Detect which cell encompasses the target text, then output its (x, y) center coordinate. 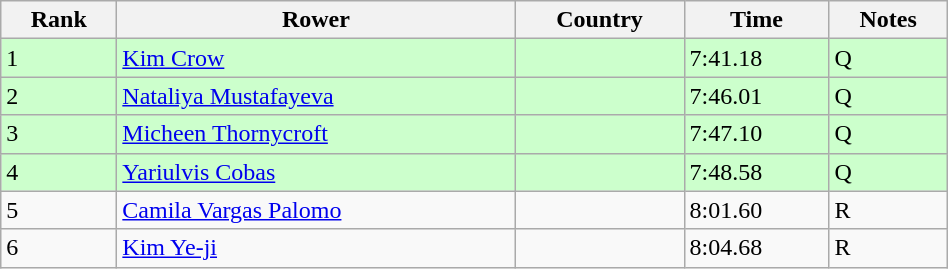
5 (59, 210)
7:48.58 (756, 172)
Rank (59, 20)
8:04.68 (756, 248)
Rower (316, 20)
8:01.60 (756, 210)
Kim Crow (316, 58)
Kim Ye-ji (316, 248)
Camila Vargas Palomo (316, 210)
2 (59, 96)
6 (59, 248)
Notes (888, 20)
Country (600, 20)
Time (756, 20)
Micheen Thornycroft (316, 134)
7:47.10 (756, 134)
7:46.01 (756, 96)
Yariulvis Cobas (316, 172)
Nataliya Mustafayeva (316, 96)
7:41.18 (756, 58)
4 (59, 172)
3 (59, 134)
1 (59, 58)
